Output the (x, y) coordinate of the center of the cell containing the given text.  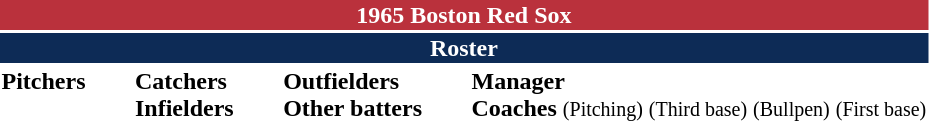
1965 Boston Red Sox (464, 15)
Roster (464, 48)
